Scan for the cell matching the given text and deliver its (x, y) coordinate at center. 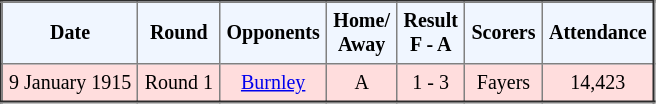
Opponents (274, 33)
Burnley (274, 83)
1 - 3 (431, 83)
ResultF - A (431, 33)
Round 1 (179, 83)
Date (70, 33)
Round (179, 33)
Attendance (598, 33)
Fayers (504, 83)
14,423 (598, 83)
9 January 1915 (70, 83)
A (362, 83)
Home/Away (362, 33)
Scorers (504, 33)
